Identify which cell holds the provided text, then report its [X, Y] central coordinate. 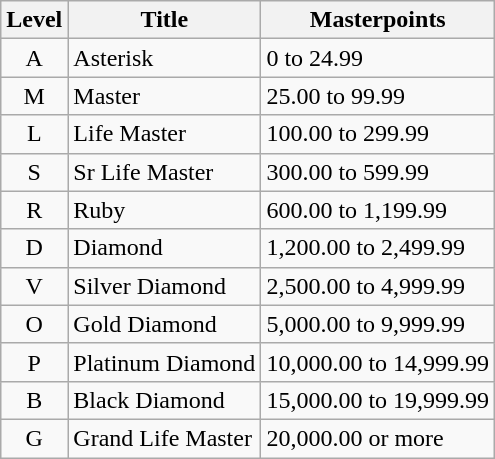
Title [164, 20]
Black Diamond [164, 400]
600.00 to 1,199.99 [378, 210]
1,200.00 to 2,499.99 [378, 248]
R [34, 210]
20,000.00 or more [378, 438]
5,000.00 to 9,999.99 [378, 324]
25.00 to 99.99 [378, 96]
Master [164, 96]
V [34, 286]
O [34, 324]
300.00 to 599.99 [378, 172]
Grand Life Master [164, 438]
Diamond [164, 248]
Masterpoints [378, 20]
Ruby [164, 210]
100.00 to 299.99 [378, 134]
2,500.00 to 4,999.99 [378, 286]
D [34, 248]
0 to 24.99 [378, 58]
L [34, 134]
10,000.00 to 14,999.99 [378, 362]
S [34, 172]
M [34, 96]
A [34, 58]
G [34, 438]
Silver Diamond [164, 286]
Asterisk [164, 58]
Platinum Diamond [164, 362]
15,000.00 to 19,999.99 [378, 400]
Life Master [164, 134]
Level [34, 20]
Gold Diamond [164, 324]
Sr Life Master [164, 172]
P [34, 362]
B [34, 400]
